From the cell containing the given text, extract its center point as [x, y] coordinate. 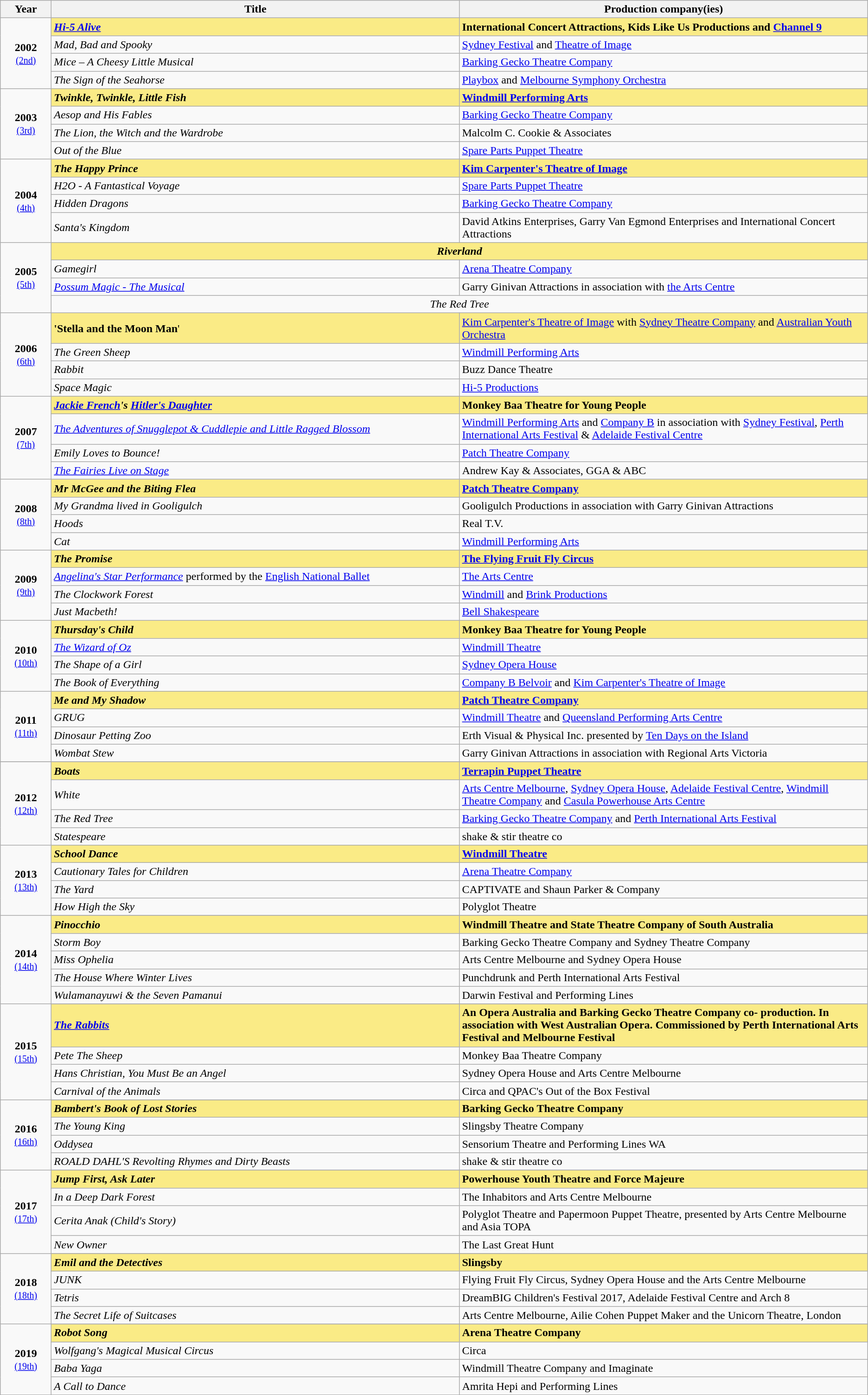
Production company(ies) [664, 9]
2012(12th) [26, 804]
2002(2nd) [26, 53]
Kim Carpenter's Theatre of Image with Sydney Theatre Company and Australian Youth Orchestra [664, 328]
2014(14th) [26, 960]
Gamegirl [255, 269]
2013(13th) [26, 881]
The Promise [255, 559]
Polyglot Theatre [664, 907]
The Inhabitors and Arts Centre Melbourne [664, 1197]
Twinkle, Twinkle, Little Fish [255, 97]
Pete The Sheep [255, 1055]
Emily Loves to Bounce! [255, 453]
Title [255, 9]
Hidden Dragons [255, 203]
2006(6th) [26, 354]
New Owner [255, 1245]
Sensorium Theatre and Performing Lines WA [664, 1144]
The Green Sheep [255, 352]
My Grandma lived in Gooligulch [255, 506]
Sydney Opera House [664, 665]
The Last Great Hunt [664, 1245]
Cautionary Tales for Children [255, 872]
2003(3rd) [26, 124]
Wulamanayuwi & the Seven Pamanui [255, 995]
The Yard [255, 889]
CAPTIVATE and Shaun Parker & Company [664, 889]
Arts Centre Melbourne and Sydney Opera House [664, 960]
Bambert's Book of Lost Stories [255, 1108]
The Flying Fruit Fly Circus [664, 559]
Cerita Anak (Child's Story) [255, 1221]
The Lion, the Witch and the Wardrobe [255, 133]
The Book of Everything [255, 682]
Windmill Theatre and State Theatre Company of South Australia [664, 925]
2015(15th) [26, 1052]
Jackie French's Hitler's Daughter [255, 405]
Hoods [255, 523]
Santa's Kingdom [255, 227]
How High the Sky [255, 907]
Buzz Dance Theatre [664, 370]
Carnival of the Animals [255, 1091]
Dinosaur Petting Zoo [255, 735]
International Concert Attractions, Kids Like Us Productions and Channel 9 [664, 27]
Gooligulch Productions in association with Garry Ginivan Attractions [664, 506]
Hans Christian, You Must Be an Angel [255, 1073]
Just Macbeth! [255, 612]
Possum Magic - The Musical [255, 287]
The Young King [255, 1126]
Wombat Stew [255, 753]
David Atkins Enterprises, Garry Van Egmond Enterprises and International Concert Attractions [664, 227]
Mad, Bad and Spooky [255, 45]
2005(5th) [26, 278]
A Call to Dance [255, 1386]
Polyglot Theatre and Papermoon Puppet Theatre, presented by Arts Centre Melbourne and Asia TOPA [664, 1221]
Wolfgang's Magical Musical Circus [255, 1350]
2008(8th) [26, 514]
Circa [664, 1350]
Monkey Baa Theatre Company [664, 1055]
Garry Ginivan Attractions in association with Regional Arts Victoria [664, 753]
The Happy Prince [255, 168]
The Secret Life of Suitcases [255, 1315]
Hi-5 Alive [255, 27]
GRUG [255, 718]
'Stella and the Moon Man' [255, 328]
Sydney Opera House and Arts Centre Melbourne [664, 1073]
The Fairies Live on Stage [255, 470]
In a Deep Dark Forest [255, 1197]
Company B Belvoir and Kim Carpenter's Theatre of Image [664, 682]
The Adventures of Snugglepot & Cuddlepie and Little Ragged Blossom [255, 429]
Arts Centre Melbourne, Sydney Opera House, Adelaide Festival Centre, Windmill Theatre Company and Casula Powerhouse Arts Centre [664, 794]
Terrapin Puppet Theatre [664, 771]
The House Where Winter Lives [255, 977]
2010(10th) [26, 656]
Oddysea [255, 1144]
Windmill and Brink Productions [664, 594]
Andrew Kay & Associates, GGA & ABC [664, 470]
Barking Gecko Theatre Company and Sydney Theatre Company [664, 942]
Angelina's Star Performance performed by the English National Ballet [255, 577]
Hi-5 Productions [664, 387]
Slingsby Theatre Company [664, 1126]
2004(4th) [26, 200]
Year [26, 9]
Mr McGee and the Biting Flea [255, 488]
Space Magic [255, 387]
Miss Ophelia [255, 960]
ROALD DAHL'S Revolting Rhymes and Dirty Beasts [255, 1162]
Storm Boy [255, 942]
Statespeare [255, 836]
Tetris [255, 1298]
2011(11th) [26, 726]
H2O - A Fantastical Voyage [255, 186]
2018(18th) [26, 1289]
Baba Yaga [255, 1368]
Emil and the Detectives [255, 1262]
Thursday's Child [255, 630]
Mice – A Cheesy Little Musical [255, 62]
2016(16th) [26, 1135]
School Dance [255, 854]
Riverland [460, 251]
The Wizard of Oz [255, 647]
DreamBIG Children's Festival 2017, Adelaide Festival Centre and Arch 8 [664, 1298]
Powerhouse Youth Theatre and Force Majeure [664, 1179]
Bell Shakespeare [664, 612]
The Sign of the Seahorse [255, 80]
Aesop and His Fables [255, 115]
Erth Visual & Physical Inc. presented by Ten Days on the Island [664, 735]
Cat [255, 541]
2007(7th) [26, 438]
2017(17th) [26, 1212]
Kim Carpenter's Theatre of Image [664, 168]
Circa and QPAC's Out of the Box Festival [664, 1091]
Malcolm C. Cookie & Associates [664, 133]
The Rabbits [255, 1025]
Jump First, Ask Later [255, 1179]
Sydney Festival and Theatre of Image [664, 45]
Windmill Theatre and Queensland Performing Arts Centre [664, 718]
JUNK [255, 1280]
Out of the Blue [255, 150]
The Arts Centre [664, 577]
Pinocchio [255, 925]
Garry Ginivan Attractions in association with the Arts Centre [664, 287]
Arts Centre Melbourne, Ailie Cohen Puppet Maker and the Unicorn Theatre, London [664, 1315]
Slingsby [664, 1262]
Rabbit [255, 370]
The Clockwork Forest [255, 594]
White [255, 794]
Boats [255, 771]
Amrita Hepi and Performing Lines [664, 1386]
The Shape of a Girl [255, 665]
Barking Gecko Theatre Company and Perth International Arts Festival [664, 818]
Robot Song [255, 1333]
Punchdrunk and Perth International Arts Festival [664, 977]
Real T.V. [664, 523]
Flying Fruit Fly Circus, Sydney Opera House and the Arts Centre Melbourne [664, 1280]
Windmill Theatre Company and Imaginate [664, 1368]
Darwin Festival and Performing Lines [664, 995]
Me and My Shadow [255, 700]
2009(9th) [26, 585]
2019(19th) [26, 1359]
Playbox and Melbourne Symphony Orchestra [664, 80]
Windmill Performing Arts and Company B in association with Sydney Festival, Perth International Arts Festival & Adelaide Festival Centre [664, 429]
